Provide the (X, Y) coordinate of the cell's center where the given text is located.  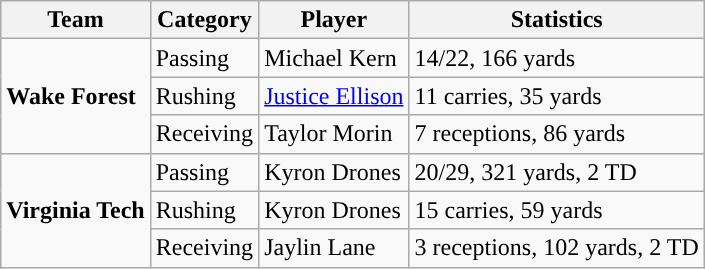
Category (204, 20)
11 carries, 35 yards (556, 96)
Michael Kern (334, 58)
Jaylin Lane (334, 248)
Team (76, 20)
3 receptions, 102 yards, 2 TD (556, 248)
7 receptions, 86 yards (556, 134)
Player (334, 20)
14/22, 166 yards (556, 58)
Virginia Tech (76, 210)
Taylor Morin (334, 134)
15 carries, 59 yards (556, 210)
20/29, 321 yards, 2 TD (556, 172)
Statistics (556, 20)
Justice Ellison (334, 96)
Wake Forest (76, 96)
